Determine the (x, y) coordinate at the center of the cell enclosing the given text.  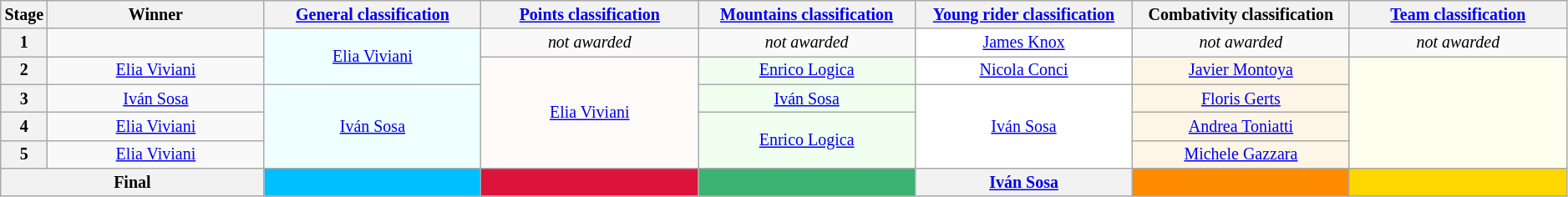
1 (24, 43)
Young rider classification (1024, 15)
Points classification (590, 15)
Winner (155, 15)
General classification (373, 15)
Andrea Toniatti (1241, 127)
3 (24, 98)
5 (24, 154)
Floris Gerts (1241, 98)
Nicola Conci (1024, 70)
4 (24, 127)
Final (132, 182)
James Knox (1024, 43)
Team classification (1458, 15)
Michele Gazzara (1241, 154)
Combativity classification (1241, 15)
Mountains classification (807, 15)
2 (24, 70)
Stage (24, 15)
Javier Montoya (1241, 70)
